Determine the (X, Y) coordinate at the center of the cell enclosing the given text.  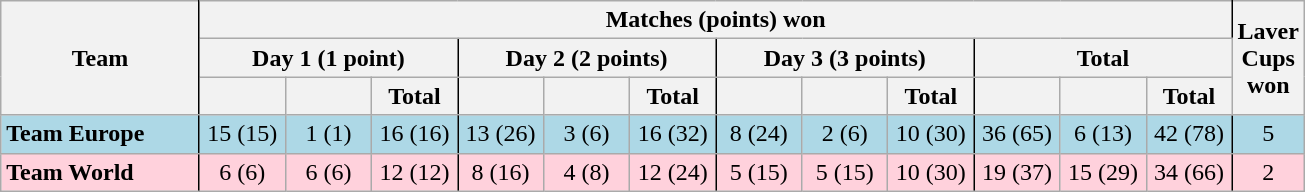
2 (6) (845, 134)
4 (8) (587, 172)
8 (24) (759, 134)
13 (26) (501, 134)
15 (15) (242, 134)
Day 3 (3 points) (845, 58)
42 (78) (1189, 134)
16 (32) (673, 134)
2 (1268, 172)
15 (29) (1103, 172)
1 (1) (328, 134)
16 (16) (414, 134)
Day 1 (1 point) (328, 58)
12 (24) (673, 172)
Team World (100, 172)
5 (1268, 134)
LaverCupswon (1268, 58)
6 (13) (1103, 134)
Team Europe (100, 134)
Matches (points) won (716, 20)
8 (16) (501, 172)
36 (65) (1017, 134)
34 (66) (1189, 172)
Day 2 (2 points) (587, 58)
19 (37) (1017, 172)
12 (12) (414, 172)
3 (6) (587, 134)
Team (100, 58)
